Search for the cell housing the specified text and yield its [x, y] center coordinate. 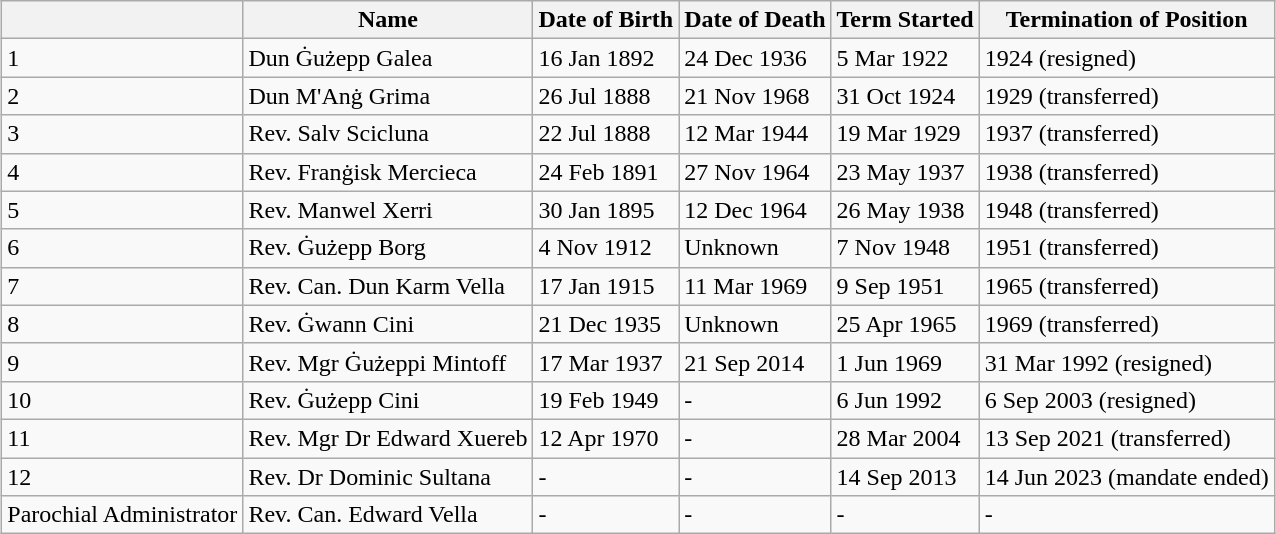
16 Jan 1892 [606, 58]
7 Nov 1948 [905, 248]
13 Sep 2021 (transferred) [1126, 438]
27 Nov 1964 [755, 172]
11 [122, 438]
23 May 1937 [905, 172]
Parochial Administrator [122, 515]
Name [388, 20]
6 Jun 1992 [905, 400]
17 Mar 1937 [606, 362]
2 [122, 96]
Rev. Manwel Xerri [388, 210]
21 Nov 1968 [755, 96]
14 Sep 2013 [905, 477]
Rev. Can. Edward Vella [388, 515]
1 Jun 1969 [905, 362]
4 [122, 172]
3 [122, 134]
26 May 1938 [905, 210]
28 Mar 2004 [905, 438]
Dun Ġużepp Galea [388, 58]
12 Dec 1964 [755, 210]
11 Mar 1969 [755, 286]
Date of Death [755, 20]
Rev. Mgr Ġużeppi Mintoff [388, 362]
9 Sep 1951 [905, 286]
Term Started [905, 20]
19 Feb 1949 [606, 400]
6 [122, 248]
19 Mar 1929 [905, 134]
7 [122, 286]
21 Sep 2014 [755, 362]
Termination of Position [1126, 20]
1938 (transferred) [1126, 172]
17 Jan 1915 [606, 286]
Rev. Mgr Dr Edward Xuereb [388, 438]
24 Feb 1891 [606, 172]
24 Dec 1936 [755, 58]
1965 (transferred) [1126, 286]
Rev. Can. Dun Karm Vella [388, 286]
Dun M'Anġ Grima [388, 96]
Date of Birth [606, 20]
30 Jan 1895 [606, 210]
1969 (transferred) [1126, 324]
12 Apr 1970 [606, 438]
25 Apr 1965 [905, 324]
12 Mar 1944 [755, 134]
1951 (transferred) [1126, 248]
6 Sep 2003 (resigned) [1126, 400]
31 Oct 1924 [905, 96]
Rev. Franġisk Mercieca [388, 172]
1937 (transferred) [1126, 134]
Rev. Dr Dominic Sultana [388, 477]
5 Mar 1922 [905, 58]
4 Nov 1912 [606, 248]
26 Jul 1888 [606, 96]
Rev. Ġwann Cini [388, 324]
1 [122, 58]
1929 (transferred) [1126, 96]
9 [122, 362]
22 Jul 1888 [606, 134]
Rev. Ġużepp Cini [388, 400]
5 [122, 210]
10 [122, 400]
21 Dec 1935 [606, 324]
1924 (resigned) [1126, 58]
14 Jun 2023 (mandate ended) [1126, 477]
Rev. Ġużepp Borg [388, 248]
1948 (transferred) [1126, 210]
8 [122, 324]
31 Mar 1992 (resigned) [1126, 362]
Rev. Salv Scicluna [388, 134]
12 [122, 477]
